From the cell containing the given text, extract its center point as [x, y] coordinate. 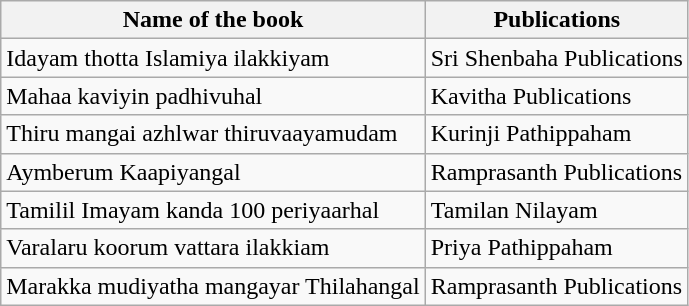
Kurinji Pathippaham [556, 134]
Tamilil Imayam kanda 100 periyaarhal [213, 210]
Priya Pathippaham [556, 248]
Kavitha Publications [556, 96]
Aymberum Kaapiyangal [213, 172]
Name of the book [213, 20]
Thiru mangai azhlwar thiruvaayamudam [213, 134]
Publications [556, 20]
Idayam thotta Islamiya ilakkiyam [213, 58]
Mahaa kaviyin padhivuhal [213, 96]
Tamilan Nilayam [556, 210]
Marakka mudiyatha mangayar Thilahangal [213, 286]
Sri Shenbaha Publications [556, 58]
Varalaru koorum vattara ilakkiam [213, 248]
